Return [x, y] of the center of cell containing provided text 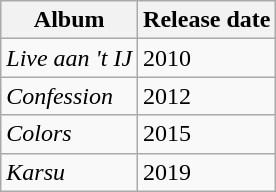
Colors [70, 134]
Live aan 't IJ [70, 58]
Release date [207, 20]
Album [70, 20]
2019 [207, 172]
Confession [70, 96]
Karsu [70, 172]
2015 [207, 134]
2012 [207, 96]
2010 [207, 58]
